For the text-containing cell, return its midpoint in (X, Y) coordinate format. 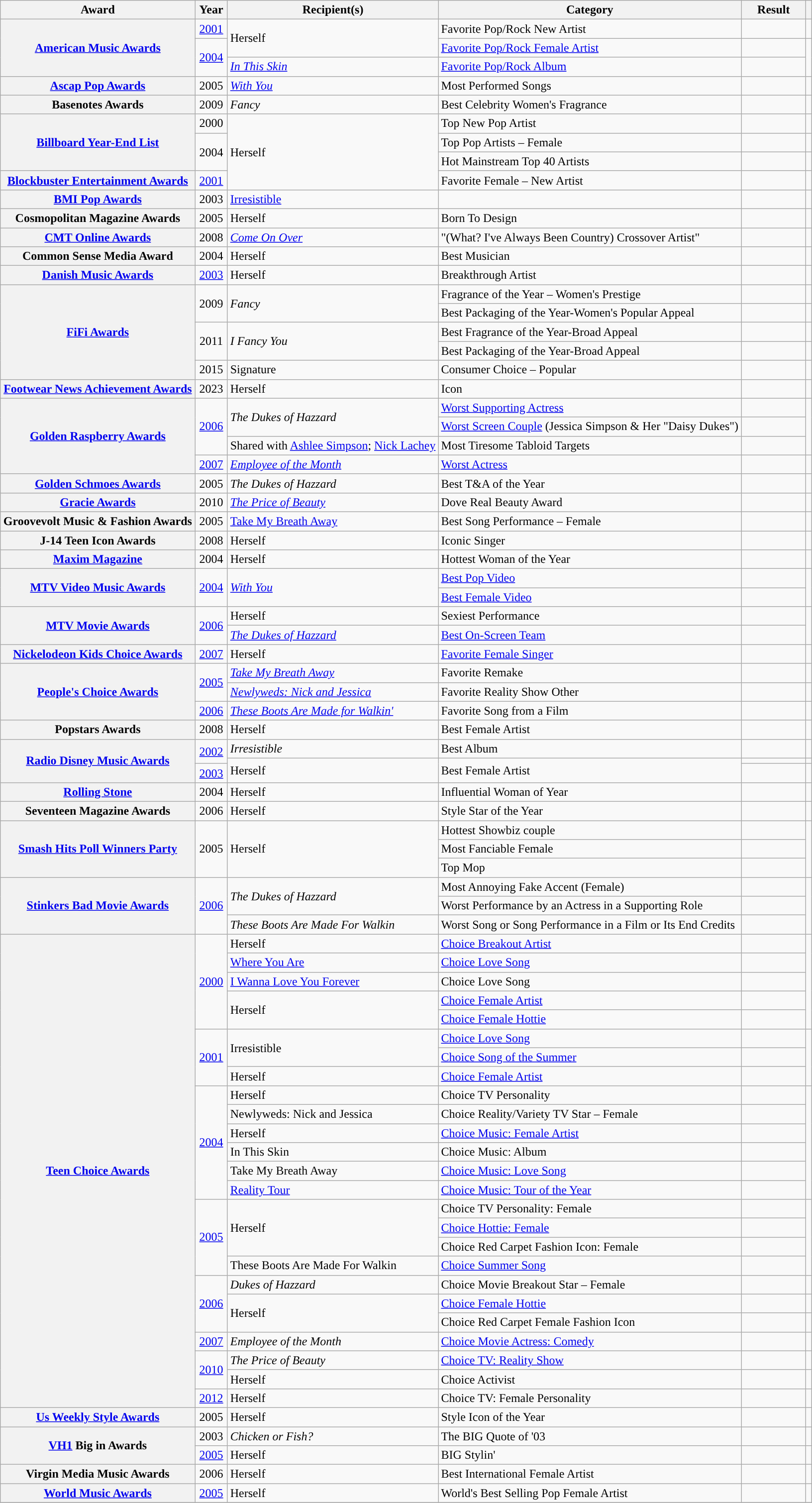
I Wanna Love You Forever (333, 981)
The BIG Quote of '03 (590, 1436)
Dukes of Hazzard (333, 1285)
Award (98, 10)
I Fancy You (333, 341)
Hottest Woman of the Year (590, 559)
Stinkers Bad Movie Awards (98, 906)
Consumer Choice – Popular (590, 370)
Choice TV: Reality Show (590, 1360)
BMI Pop Awards (98, 199)
Worst Performance by an Actress in a Supporting Role (590, 906)
Top Mop (590, 868)
Where You Are (333, 963)
2023 (211, 389)
Smash Hits Poll Winners Party (98, 849)
Favorite Pop/Rock New Artist (590, 29)
Chicken or Fish? (333, 1436)
World Music Awards (98, 1493)
Worst Actress (590, 464)
Style Icon of the Year (590, 1417)
CMT Online Awards (98, 237)
Best Album (590, 749)
Sexiest Performance (590, 616)
Best Song Performance – Female (590, 521)
Influential Woman of Year (590, 792)
Favorite Female – New Artist (590, 180)
People's Choice Awards (98, 692)
Golden Raspberry Awards (98, 436)
Worst Supporting Actress (590, 408)
Choice Activist (590, 1379)
Come On Over (333, 237)
Nickelodeon Kids Choice Awards (98, 654)
VH1 Big in Awards (98, 1445)
Choice Music: Love Song (590, 1171)
Choice Song of the Summer (590, 1057)
Basenotes Awards (98, 105)
Choice Reality/Variety TV Star – Female (590, 1114)
Cosmopolitan Magazine Awards (98, 218)
2012 (211, 1398)
Best Female Video (590, 597)
Favorite Remake (590, 673)
Breakthrough Artist (590, 275)
Best Packaging of the Year-Women's Popular Appeal (590, 313)
Blockbuster Entertainment Awards (98, 180)
Iconic Singer (590, 540)
Favorite Reality Show Other (590, 692)
Choice TV: Female Personality (590, 1398)
Best Pop Video (590, 578)
Style Star of the Year (590, 811)
J-14 Teen Icon Awards (98, 540)
Most Annoying Fake Accent (Female) (590, 887)
Best Musician (590, 256)
Most Tiresome Tabloid Targets (590, 445)
Us Weekly Style Awards (98, 1417)
Danish Music Awards (98, 275)
Choice Movie Actress: Comedy (590, 1341)
Choice Red Carpet Fashion Icon: Female (590, 1247)
Best On-Screen Team (590, 635)
Rolling Stone (98, 792)
"(What? I've Always Been Country) Crossover Artist" (590, 237)
Choice Music: Female Artist (590, 1133)
Choice Movie Breakout Star – Female (590, 1285)
Most Fanciable Female (590, 849)
Signature (333, 370)
MTV Video Music Awards (98, 588)
Year (211, 10)
Choice TV Personality: Female (590, 1209)
Top New Pop Artist (590, 123)
Common Sense Media Award (98, 256)
Radio Disney Music Awards (98, 760)
Teen Choice Awards (98, 1171)
Shared with Ashlee Simpson; Nick Lachey (333, 445)
Best T&A of the Year (590, 483)
Category (590, 10)
MTV Movie Awards (98, 626)
Recipient(s) (333, 10)
Dove Real Beauty Award (590, 502)
Favorite Female Singer (590, 654)
Best Celebrity Women's Fragrance (590, 105)
Most Performed Songs (590, 86)
Groovevolt Music & Fashion Awards (98, 521)
Result (774, 10)
Top Pop Artists – Female (590, 142)
Hottest Showbiz couple (590, 830)
Hot Mainstream Top 40 Artists (590, 161)
2015 (211, 370)
2011 (211, 341)
Choice Hottie: Female (590, 1228)
Seventeen Magazine Awards (98, 811)
Gracie Awards (98, 502)
Icon (590, 389)
These Boots Are Made for Walkin' (333, 711)
2002 (211, 751)
Popstars Awards (98, 730)
Choice Breakout Artist (590, 944)
Favorite Pop/Rock Album (590, 67)
Choice Red Carpet Female Fashion Icon (590, 1322)
Virgin Media Music Awards (98, 1474)
Born To Design (590, 218)
Ascap Pop Awards (98, 86)
Worst Song or Song Performance in a Film or Its End Credits (590, 925)
Best International Female Artist (590, 1474)
Best Packaging of the Year-Broad Appeal (590, 351)
Golden Schmoes Awards (98, 483)
World's Best Selling Pop Female Artist (590, 1493)
American Music Awards (98, 48)
Choice Music: Album (590, 1152)
Reality Tour (333, 1190)
BIG Stylin' (590, 1455)
Best Fragrance of the Year-Broad Appeal (590, 332)
Maxim Magazine (98, 559)
Fragrance of the Year – Women's Prestige (590, 294)
Choice TV Personality (590, 1095)
Footwear News Achievement Awards (98, 389)
Favorite Song from a Film (590, 711)
Billboard Year-End List (98, 142)
Favorite Pop/Rock Female Artist (590, 48)
Worst Screen Couple (Jessica Simpson & Her "Daisy Dukes") (590, 427)
FiFi Awards (98, 332)
Choice Summer Song (590, 1266)
Choice Music: Tour of the Year (590, 1190)
